From the cell containing the given text, extract its center point as [x, y] coordinate. 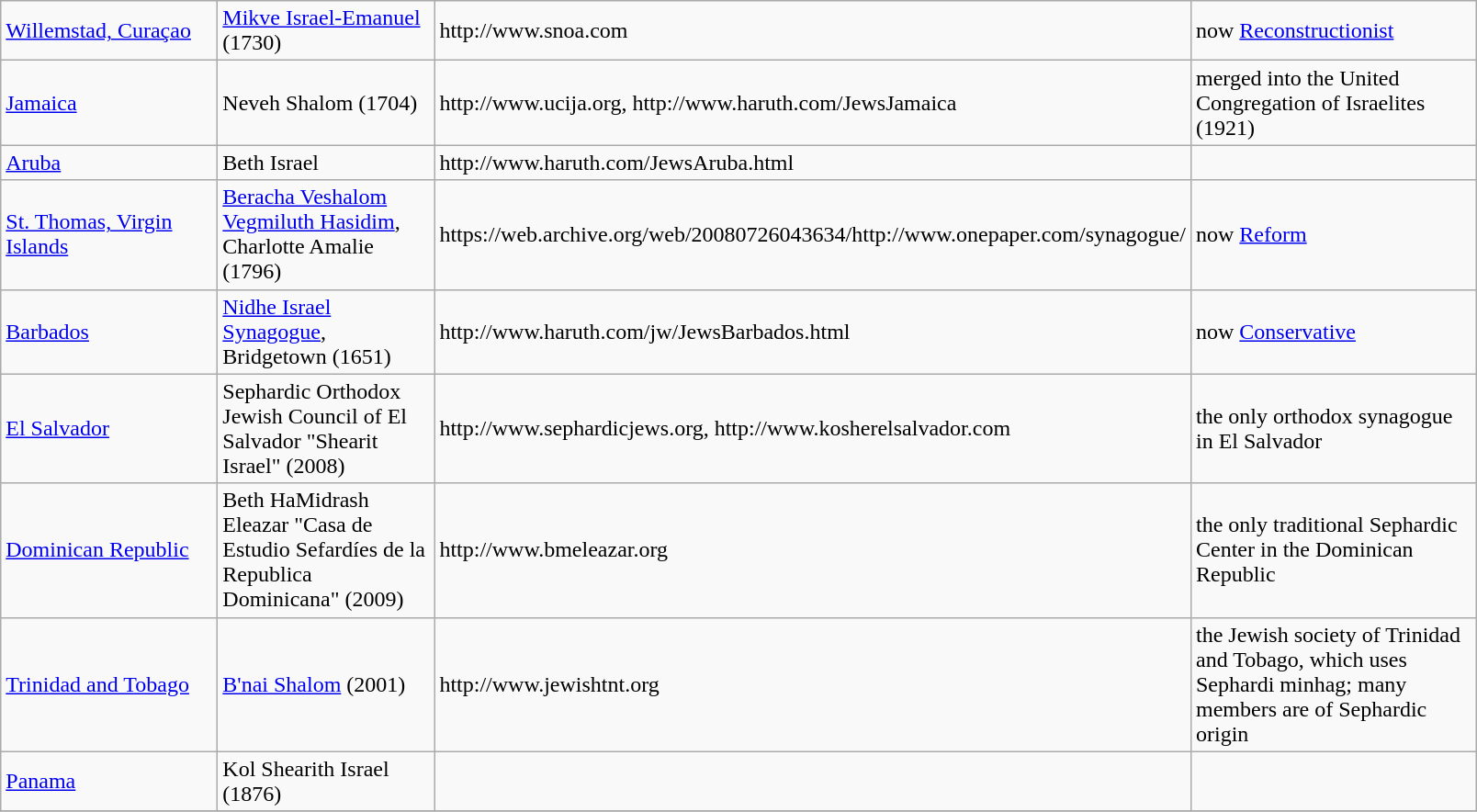
http://www.ucija.org, http://www.haruth.com/JewsJamaica [813, 103]
El Salvador [109, 428]
Beth HaMidrash Eleazar "Casa de Estudio Sefardíes de la Republica Dominicana" (2009) [326, 550]
Dominican Republic [109, 550]
Jamaica [109, 103]
the only orthodox synagogue in El Salvador [1334, 428]
https://web.archive.org/web/20080726043634/http://www.onepaper.com/synagogue/ [813, 235]
now Reform [1334, 235]
http://www.jewishtnt.org [813, 684]
Trinidad and Tobago [109, 684]
Mikve Israel-Emanuel (1730) [326, 31]
St. Thomas, Virgin Islands [109, 235]
Beth Israel [326, 163]
Beracha Veshalom Vegmiluth Hasidim, Charlotte Amalie (1796) [326, 235]
Willemstad, Curaçao [109, 31]
http://www.haruth.com/jw/JewsBarbados.html [813, 332]
Neveh Shalom (1704) [326, 103]
Kol Shearith Israel (1876) [326, 781]
http://www.haruth.com/JewsAruba.html [813, 163]
the only traditional Sephardic Center in the Dominican Republic [1334, 550]
merged into the United Congregation of Israelites (1921) [1334, 103]
http://www.snoa.com [813, 31]
Aruba [109, 163]
now Reconstructionist [1334, 31]
Panama [109, 781]
now Conservative [1334, 332]
Barbados [109, 332]
the Jewish society of Trinidad and Tobago, which uses Sephardi minhag; many members are of Sephardic origin [1334, 684]
http://www.bmeleazar.org [813, 550]
http://www.sephardicjews.org, http://www.kosherelsalvador.com [813, 428]
Sephardic Orthodox Jewish Council of El Salvador "Shearit Israel" (2008) [326, 428]
B'nai Shalom (2001) [326, 684]
Nidhe Israel Synagogue, Bridgetown (1651) [326, 332]
